Identify which cell holds the provided text, then report its [x, y] central coordinate. 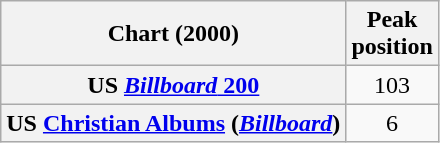
103 [392, 85]
6 [392, 123]
US Billboard 200 [174, 85]
Chart (2000) [174, 34]
Peakposition [392, 34]
US Christian Albums (Billboard) [174, 123]
